For the text-containing cell, return its midpoint in (x, y) coordinate format. 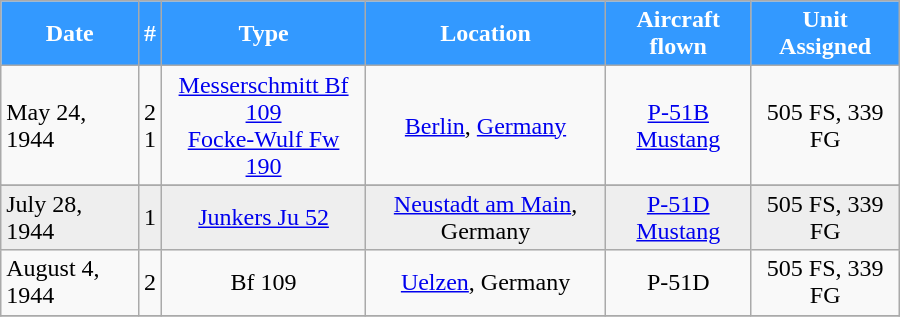
P-51B Mustang (678, 126)
Berlin, Germany (486, 126)
2 (150, 282)
Type (264, 34)
Uelzen, Germany (486, 282)
Neustadt am Main, Germany (486, 218)
Unit Assigned (825, 34)
P-51D (678, 282)
Messerschmitt Bf 109Focke-Wulf Fw 190 (264, 126)
Location (486, 34)
May 24, 1944 (70, 126)
Date (70, 34)
Aircraft flown (678, 34)
P-51D Mustang (678, 218)
Junkers Ju 52 (264, 218)
21 (150, 126)
Bf 109 (264, 282)
# (150, 34)
July 28, 1944 (70, 218)
August 4, 1944 (70, 282)
1 (150, 218)
